Provide the (x, y) coordinate of the cell's center where the given text is located.  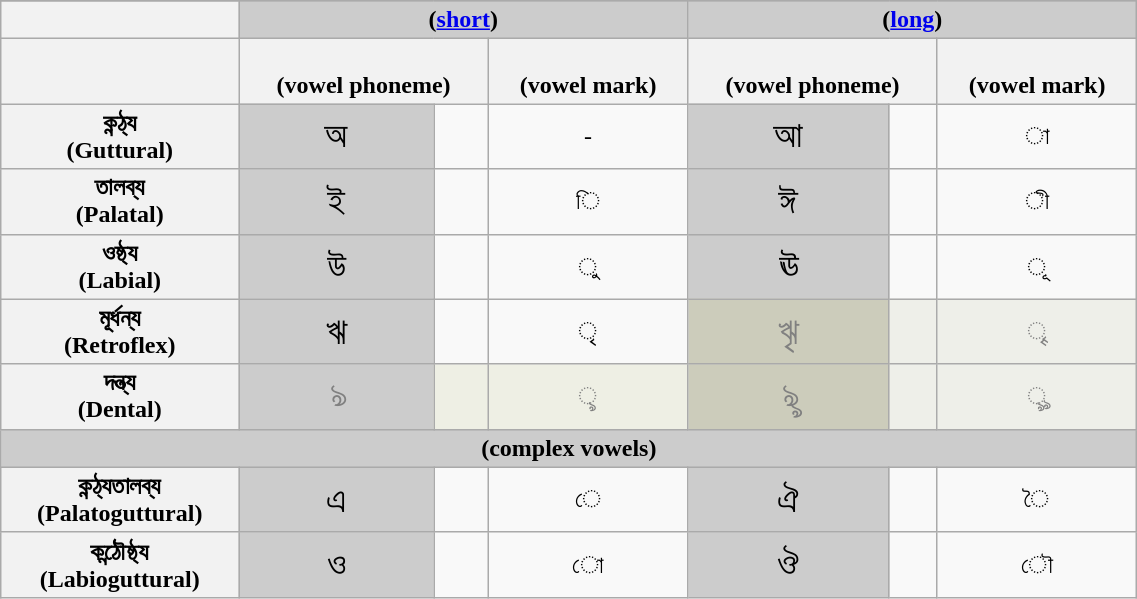
ও (336, 564)
ৠ (788, 332)
ু (588, 266)
কন্ঠৌষ্ঠ্য(Labioguttural) (120, 564)
ঌ (336, 396)
ৈ (1036, 500)
ি (588, 202)
(short) (464, 20)
উ (336, 266)
কন্ঠ্য(Guttural) (120, 136)
ে (588, 500)
ঊ (788, 266)
ৡ (788, 396)
- (588, 136)
ৣ (1036, 396)
ৃ (588, 332)
ঈ (788, 202)
ূ (1036, 266)
ো (588, 564)
ঐ (788, 500)
ৌ (1036, 564)
ওষ্ঠ্য(Labial) (120, 266)
এ (336, 500)
ঔ (788, 564)
ই (336, 202)
ৄ (1036, 332)
কন্ঠ্যতালব্য(Palatoguttural) (120, 500)
(long) (912, 20)
ঋ (336, 332)
(complex vowels) (569, 448)
মূর্ধন্য(Retroflex) (120, 332)
আ (788, 136)
অ (336, 136)
া (1036, 136)
তালব্য(Palatal) (120, 202)
ী (1036, 202)
দন্ত্য(Dental) (120, 396)
ৢ (588, 396)
